Locate the cell with the specified text and output its [x, y] center coordinate. 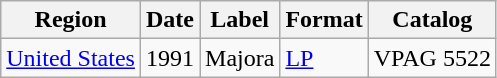
Majora [240, 58]
Region [71, 20]
Label [240, 20]
Catalog [432, 20]
Format [324, 20]
1991 [170, 58]
United States [71, 58]
VPAG 5522 [432, 58]
Date [170, 20]
LP [324, 58]
